Detect which cell encompasses the target text, then output its [x, y] center coordinate. 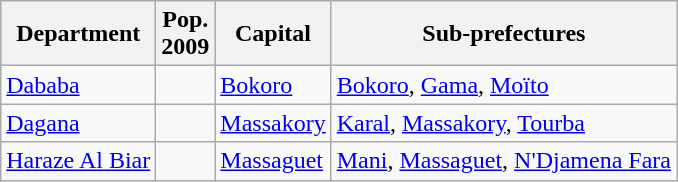
Mani, Massaguet, N'Djamena Fara [504, 161]
Dagana [78, 123]
Haraze Al Biar [78, 161]
Karal, Massakory, Tourba [504, 123]
Capital [273, 34]
Massaguet [273, 161]
Dababa [78, 85]
Massakory [273, 123]
Bokoro, Gama, Moïto [504, 85]
Pop.2009 [186, 34]
Bokoro [273, 85]
Sub-prefectures [504, 34]
Department [78, 34]
